Provide the [x, y] coordinate of the cell's center where the given text is located.  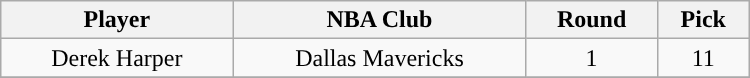
1 [592, 58]
Player [117, 20]
Derek Harper [117, 58]
Dallas Mavericks [380, 58]
Pick [703, 20]
NBA Club [380, 20]
Round [592, 20]
11 [703, 58]
